Determine the [x, y] coordinate at the center of the cell enclosing the given text.  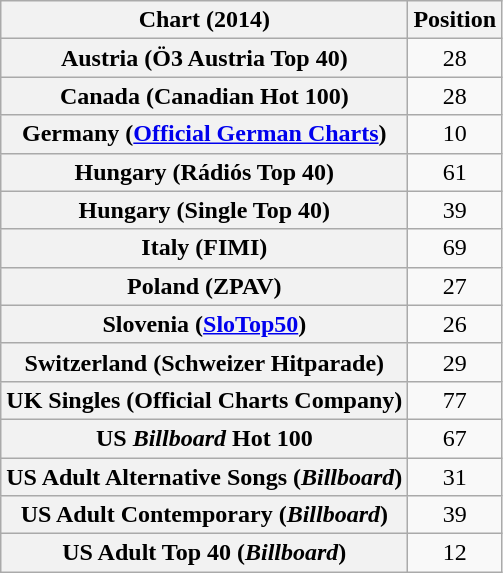
US Adult Contemporary (Billboard) [204, 515]
77 [455, 400]
Poland (ZPAV) [204, 286]
Hungary (Single Top 40) [204, 210]
26 [455, 324]
Chart (2014) [204, 20]
12 [455, 553]
Germany (Official German Charts) [204, 134]
10 [455, 134]
US Billboard Hot 100 [204, 438]
Slovenia (SloTop50) [204, 324]
67 [455, 438]
61 [455, 172]
69 [455, 248]
Canada (Canadian Hot 100) [204, 96]
31 [455, 477]
27 [455, 286]
Italy (FIMI) [204, 248]
Switzerland (Schweizer Hitparade) [204, 362]
Position [455, 20]
Austria (Ö3 Austria Top 40) [204, 58]
US Adult Alternative Songs (Billboard) [204, 477]
29 [455, 362]
UK Singles (Official Charts Company) [204, 400]
Hungary (Rádiós Top 40) [204, 172]
US Adult Top 40 (Billboard) [204, 553]
